Detect which cell encompasses the target text, then output its [X, Y] center coordinate. 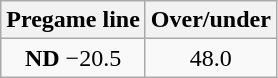
Pregame line [74, 20]
ND −20.5 [74, 58]
Over/under [210, 20]
48.0 [210, 58]
